Pinpoint the cell where the given text exists, returning its [X, Y] midpoint coordinate. 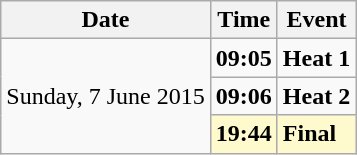
Sunday, 7 June 2015 [106, 96]
09:05 [244, 58]
Final [316, 134]
Time [244, 20]
Event [316, 20]
09:06 [244, 96]
Heat 1 [316, 58]
19:44 [244, 134]
Heat 2 [316, 96]
Date [106, 20]
